Scan for the cell matching the given text and deliver its (X, Y) coordinate at center. 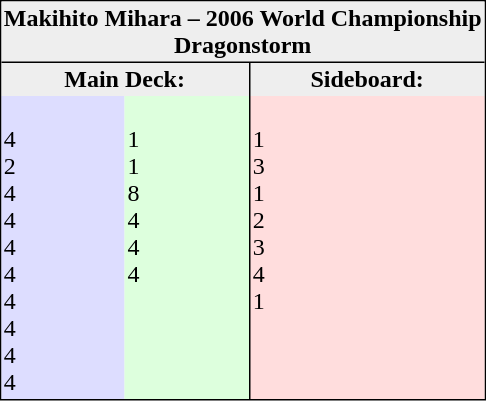
4 2 4 4 4 4 4 4 4 4 (63, 248)
Main Deck: (124, 80)
1 1 8 4 4 4 (187, 248)
Makihito Mihara – 2006 World Championship Dragonstorm (243, 33)
Sideboard: (366, 80)
1 3 1 2 3 4 1 (366, 248)
